Locate the cell with the specified text and output its [X, Y] center coordinate. 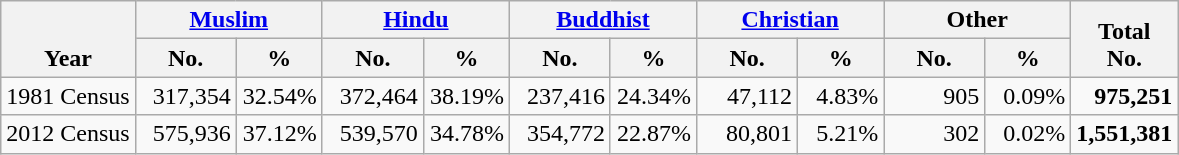
354,772 [560, 134]
24.34% [653, 96]
317,354 [186, 96]
575,936 [186, 134]
37.12% [279, 134]
47,112 [748, 96]
4.83% [841, 96]
Muslim [228, 20]
Buddhist [602, 20]
32.54% [279, 96]
237,416 [560, 96]
975,251 [1124, 96]
539,570 [372, 134]
905 [934, 96]
Year [68, 39]
0.02% [1028, 134]
22.87% [653, 134]
Other [978, 20]
302 [934, 134]
TotalNo. [1124, 39]
1981 Census [68, 96]
2012 Census [68, 134]
Hindu [416, 20]
372,464 [372, 96]
Christian [790, 20]
34.78% [466, 134]
5.21% [841, 134]
1,551,381 [1124, 134]
38.19% [466, 96]
0.09% [1028, 96]
80,801 [748, 134]
